Capture the cell that displays the provided text and extract its (x, y) central coordinate. 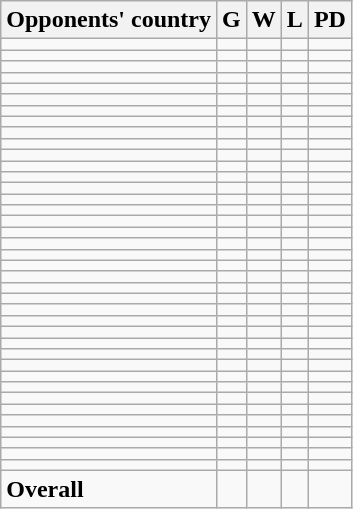
W (264, 20)
PD (330, 20)
G (232, 20)
L (294, 20)
Overall (109, 489)
Opponents' country (109, 20)
